Provide the (X, Y) coordinate of the cell's center where the given text is located.  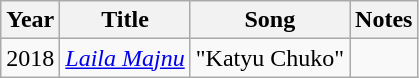
"Katyu Chuko" (270, 58)
2018 (30, 58)
Title (125, 20)
Laila Majnu (125, 58)
Year (30, 20)
Song (270, 20)
Notes (384, 20)
